Locate the cell with the specified text and output its [X, Y] center coordinate. 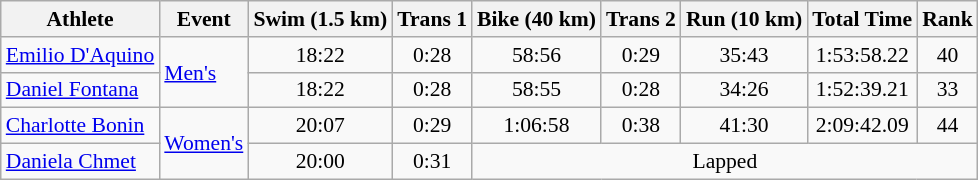
Trans 1 [432, 19]
0:38 [641, 126]
Run (10 km) [744, 19]
Rank [948, 19]
Event [204, 19]
40 [948, 55]
58:55 [536, 90]
Swim (1.5 km) [320, 19]
Women's [204, 144]
Charlotte Bonin [80, 126]
35:43 [744, 55]
Daniela Chmet [80, 162]
41:30 [744, 126]
1:53:58.22 [862, 55]
Bike (40 km) [536, 19]
20:00 [320, 162]
Emilio D'Aquino [80, 55]
44 [948, 126]
2:09:42.09 [862, 126]
Total Time [862, 19]
Athlete [80, 19]
58:56 [536, 55]
1:52:39.21 [862, 90]
Men's [204, 72]
1:06:58 [536, 126]
34:26 [744, 90]
Lapped [725, 162]
33 [948, 90]
Daniel Fontana [80, 90]
0:31 [432, 162]
Trans 2 [641, 19]
20:07 [320, 126]
